Search for the cell housing the specified text and yield its (X, Y) center coordinate. 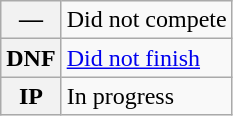
DNF (31, 58)
— (31, 20)
Did not finish (146, 58)
Did not compete (146, 20)
In progress (146, 96)
IP (31, 96)
